Capture the cell that displays the provided text and extract its [X, Y] central coordinate. 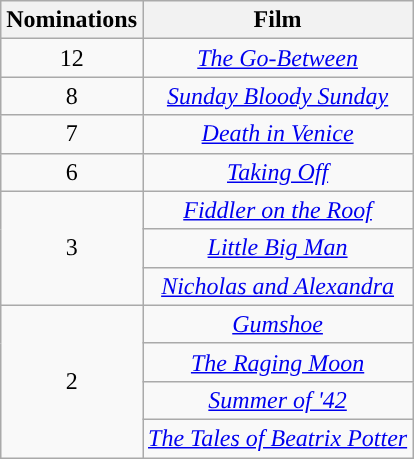
The Go-Between [277, 58]
Little Big Man [277, 248]
Film [277, 20]
Gumshoe [277, 324]
7 [72, 134]
Fiddler on the Roof [277, 210]
Summer of '42 [277, 400]
The Raging Moon [277, 362]
12 [72, 58]
Nominations [72, 20]
Sunday Bloody Sunday [277, 96]
3 [72, 248]
Taking Off [277, 172]
Nicholas and Alexandra [277, 286]
6 [72, 172]
The Tales of Beatrix Potter [277, 438]
Death in Venice [277, 134]
2 [72, 381]
8 [72, 96]
